Detect which cell encompasses the target text, then output its (X, Y) center coordinate. 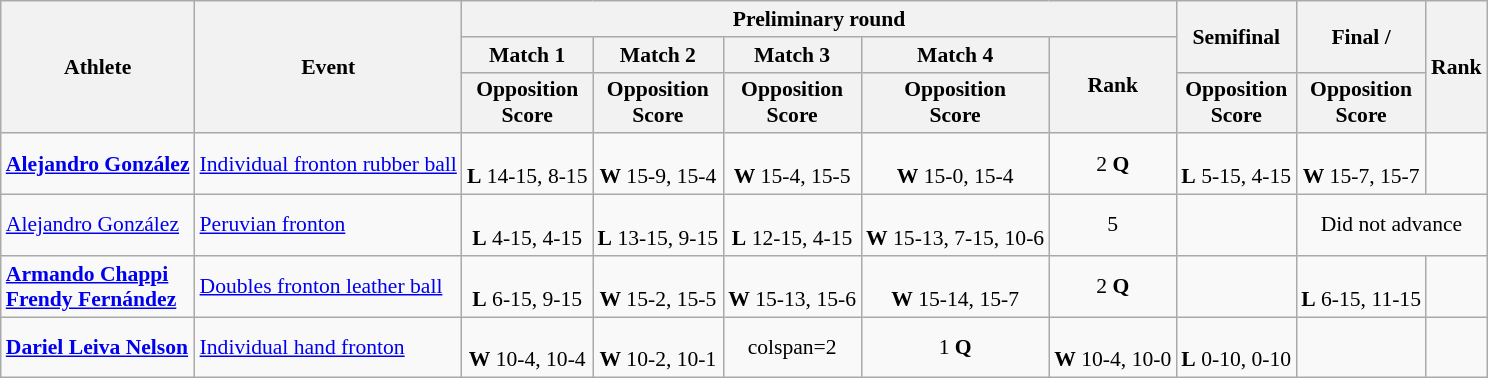
Armando ChappiFrendy Fernández (98, 286)
L 0-10, 0-10 (1236, 348)
W 15-14, 15-7 (955, 286)
W 15-9, 15-4 (658, 164)
L 6-15, 9-15 (528, 286)
L 14-15, 8-15 (528, 164)
W 15-7, 15-7 (1361, 164)
Match 1 (528, 55)
Match 3 (792, 55)
W 10-4, 10-4 (528, 348)
L 13-15, 9-15 (658, 226)
W 10-2, 10-1 (658, 348)
L 5-15, 4-15 (1236, 164)
L 4-15, 4-15 (528, 226)
Dariel Leiva Nelson (98, 348)
5 (1112, 226)
Final / (1361, 36)
Peruvian fronton (328, 226)
Individual hand fronton (328, 348)
W 15-4, 15-5 (792, 164)
Semifinal (1236, 36)
colspan=2 (792, 348)
Match 2 (658, 55)
Did not advance (1391, 226)
W 15-0, 15-4 (955, 164)
Match 4 (955, 55)
W 10-4, 10-0 (1112, 348)
Individual fronton rubber ball (328, 164)
W 15-13, 15-6 (792, 286)
L 6-15, 11-15 (1361, 286)
W 15-2, 15-5 (658, 286)
Doubles fronton leather ball (328, 286)
Athlete (98, 67)
Event (328, 67)
1 Q (955, 348)
W 15-13, 7-15, 10-6 (955, 226)
Preliminary round (819, 19)
L 12-15, 4-15 (792, 226)
